For the text-containing cell, return its midpoint in (x, y) coordinate format. 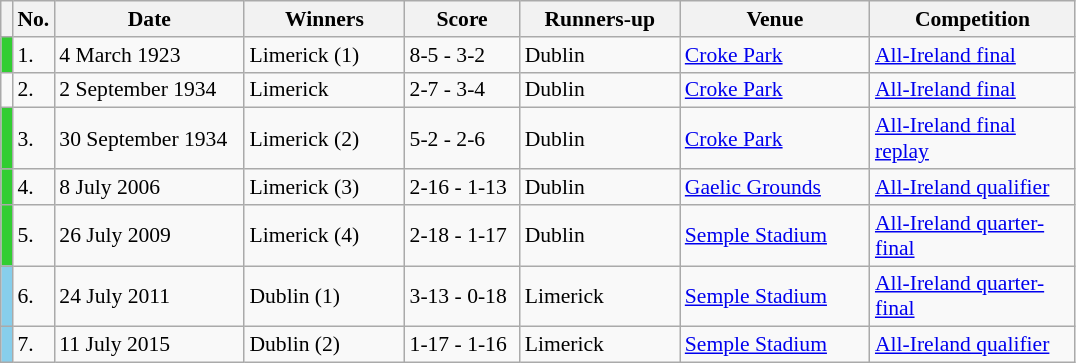
7. (33, 345)
2. (33, 90)
4 March 1923 (149, 55)
8 July 2006 (149, 187)
1. (33, 55)
5-2 - 2-6 (462, 138)
Dublin (1) (324, 296)
Score (462, 19)
3-13 - 0-18 (462, 296)
1-17 - 1-16 (462, 345)
2-18 - 1-17 (462, 236)
5. (33, 236)
8-5 - 3-2 (462, 55)
No. (33, 19)
3. (33, 138)
24 July 2011 (149, 296)
11 July 2015 (149, 345)
Limerick (3) (324, 187)
6. (33, 296)
Competition (972, 19)
30 September 1934 (149, 138)
Date (149, 19)
Runners-up (600, 19)
All-Ireland final replay (972, 138)
Limerick (1) (324, 55)
Winners (324, 19)
Gaelic Grounds (775, 187)
Limerick (2) (324, 138)
Venue (775, 19)
2 September 1934 (149, 90)
Limerick (4) (324, 236)
2-7 - 3-4 (462, 90)
4. (33, 187)
Dublin (2) (324, 345)
2-16 - 1-13 (462, 187)
26 July 2009 (149, 236)
